Search for the cell housing the specified text and yield its (x, y) center coordinate. 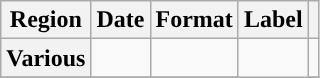
Label (273, 20)
Date (120, 20)
Region (46, 20)
Various (46, 58)
Format (194, 20)
